Return the (X, Y) coordinate for the center point of the cell that contains the specified text.  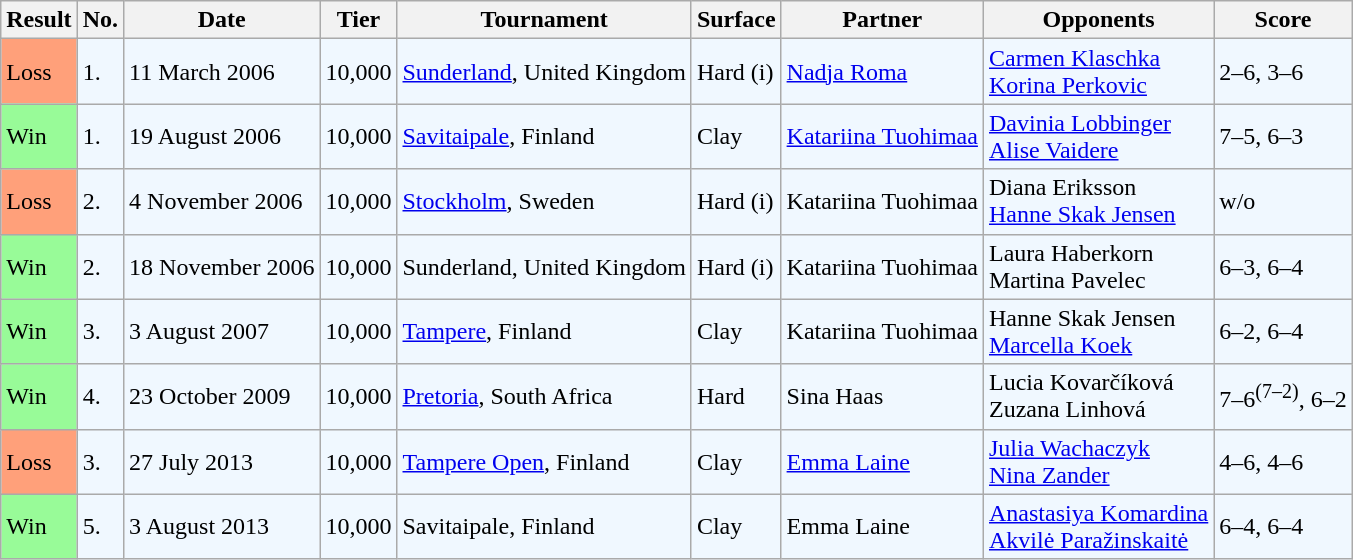
Hard (736, 396)
Hanne Skak Jensen Marcella Koek (1098, 332)
Sina Haas (882, 396)
19 August 2006 (222, 136)
Tier (358, 20)
6–2, 6–4 (1283, 332)
Nadja Roma (882, 72)
Carmen Klaschka Korina Perkovic (1098, 72)
Surface (736, 20)
Date (222, 20)
7–6(7–2), 6–2 (1283, 396)
18 November 2006 (222, 266)
Davinia Lobbinger Alise Vaidere (1098, 136)
6–3, 6–4 (1283, 266)
No. (100, 20)
Tampere, Finland (544, 332)
Tampere Open, Finland (544, 462)
3 August 2013 (222, 526)
4–6, 4–6 (1283, 462)
5. (100, 526)
Diana Eriksson Hanne Skak Jensen (1098, 202)
Result (39, 20)
11 March 2006 (222, 72)
3 August 2007 (222, 332)
Tournament (544, 20)
Score (1283, 20)
Partner (882, 20)
7–5, 6–3 (1283, 136)
Anastasiya Komardina Akvilė Paražinskaitė (1098, 526)
Stockholm, Sweden (544, 202)
Lucia Kovarčíková Zuzana Linhová (1098, 396)
Pretoria, South Africa (544, 396)
27 July 2013 (222, 462)
4. (100, 396)
2–6, 3–6 (1283, 72)
Laura Haberkorn Martina Pavelec (1098, 266)
23 October 2009 (222, 396)
6–4, 6–4 (1283, 526)
4 November 2006 (222, 202)
Opponents (1098, 20)
Julia Wachaczyk Nina Zander (1098, 462)
w/o (1283, 202)
